From the cell containing the given text, extract its center point as (x, y) coordinate. 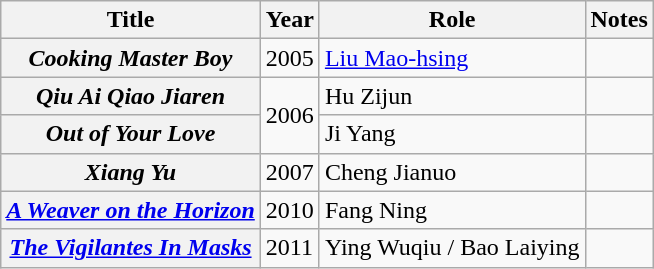
Qiu Ai Qiao Jiaren (131, 96)
The Vigilantes In Masks (131, 248)
Xiang Yu (131, 172)
Out of Your Love (131, 134)
Title (131, 20)
2010 (290, 210)
Notes (619, 20)
Year (290, 20)
Hu Zijun (452, 96)
Ying Wuqiu / Bao Laiying (452, 248)
2005 (290, 58)
2006 (290, 115)
Cheng Jianuo (452, 172)
Ji Yang (452, 134)
Cooking Master Boy (131, 58)
2011 (290, 248)
Role (452, 20)
2007 (290, 172)
A Weaver on the Horizon (131, 210)
Fang Ning (452, 210)
Liu Mao-hsing (452, 58)
